From the cell containing the given text, extract its center point as (x, y) coordinate. 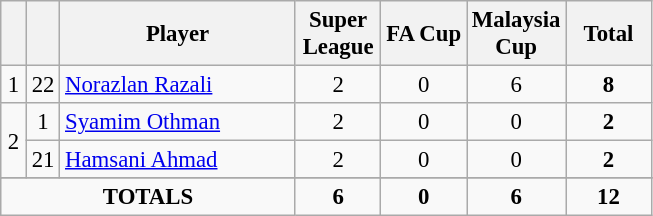
8 (609, 85)
21 (42, 160)
Syamim Othman (178, 122)
TOTALS (148, 197)
Total (609, 34)
Super League (338, 34)
Malaysia Cup (516, 34)
Player (178, 34)
22 (42, 85)
Hamsani Ahmad (178, 160)
FA Cup (424, 34)
Norazlan Razali (178, 85)
12 (609, 197)
